From the cell containing the given text, extract its center point as (x, y) coordinate. 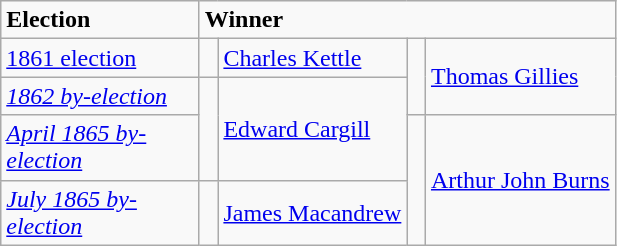
1861 election (100, 58)
July 1865 by-election (100, 212)
James Macandrew (312, 212)
Winner (407, 20)
Charles Kettle (312, 58)
Election (100, 20)
Thomas Gillies (520, 77)
April 1865 by-election (100, 148)
Edward Cargill (312, 128)
Arthur John Burns (520, 180)
1862 by-election (100, 96)
